Return [X, Y] of the center of cell containing provided text 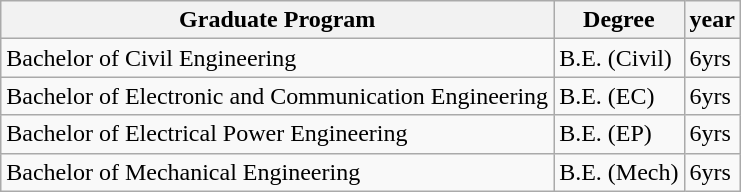
Bachelor of Mechanical Engineering [278, 172]
Degree [619, 20]
Bachelor of Electronic and Communication Engineering [278, 96]
Graduate Program [278, 20]
Bachelor of Electrical Power Engineering [278, 134]
B.E. (Civil) [619, 58]
B.E. (EC) [619, 96]
year [712, 20]
B.E. (Mech) [619, 172]
B.E. (EP) [619, 134]
Bachelor of Civil Engineering [278, 58]
